Provide the [X, Y] coordinate of the cell's center where the given text is located.  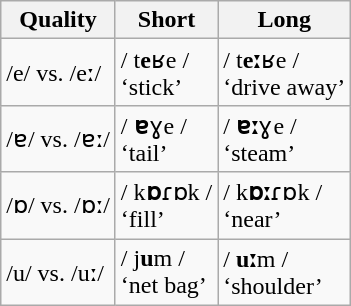
/ ɐːɣe /‘steam’ [284, 138]
/ teːʁe /‘drive away’ [284, 72]
/ ɐɣe /‘tail’ [166, 138]
/ɐ/ vs. /ɐː/ [58, 138]
Quality [58, 20]
/ kɒːɾɒk /‘near’ [284, 206]
/ uːm /‘shoulder’ [284, 272]
Short [166, 20]
/ teʁe /‘stick’ [166, 72]
/ jum /‘net bag’ [166, 272]
/e/ vs. /eː/ [58, 72]
/ɒ/ vs. /ɒː/ [58, 206]
Long [284, 20]
/ kɒɾɒk /‘fill’ [166, 206]
/u/ vs. /uː/ [58, 272]
